Find where the given text appears and provide that cell's center as (X, Y) coordinate. 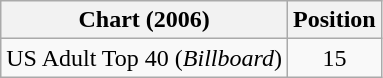
US Adult Top 40 (Billboard) (144, 58)
15 (335, 58)
Position (335, 20)
Chart (2006) (144, 20)
